Return [x, y] of the center of cell containing provided text 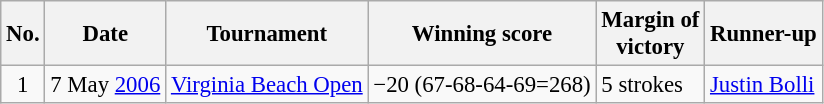
No. [23, 34]
7 May 2006 [106, 85]
Winning score [482, 34]
Virginia Beach Open [267, 85]
Date [106, 34]
5 strokes [650, 85]
Justin Bolli [764, 85]
Tournament [267, 34]
Margin ofvictory [650, 34]
1 [23, 85]
−20 (67-68-64-69=268) [482, 85]
Runner-up [764, 34]
